Capture the cell that displays the provided text and extract its [x, y] central coordinate. 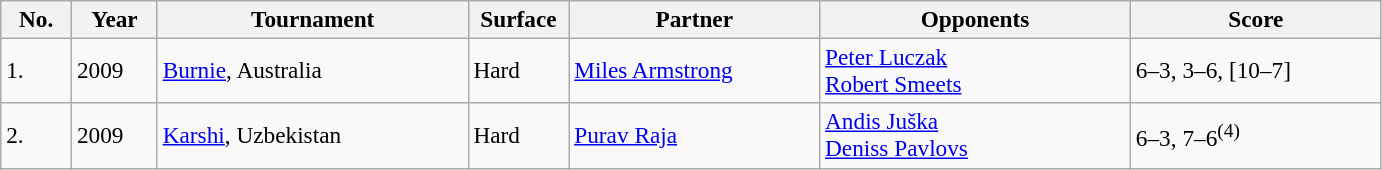
6–3, 3–6, [10–7] [1256, 70]
Score [1256, 19]
1. [36, 70]
Year [115, 19]
Karshi, Uzbekistan [312, 136]
Andis Juška Deniss Pavlovs [976, 136]
Partner [694, 19]
Burnie, Australia [312, 70]
Tournament [312, 19]
6–3, 7–6(4) [1256, 136]
Opponents [976, 19]
Purav Raja [694, 136]
Peter Luczak Robert Smeets [976, 70]
No. [36, 19]
2. [36, 136]
Miles Armstrong [694, 70]
Surface [518, 19]
